Extract the [X, Y] coordinate from the center of the cell holding the provided text.  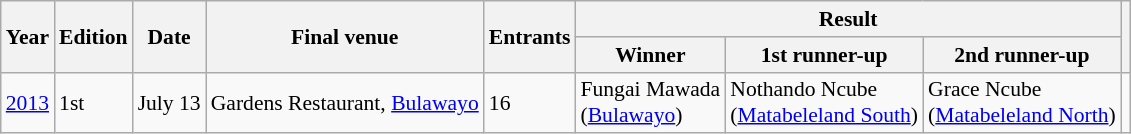
Year [28, 36]
Entrants [530, 36]
2nd runner-up [1022, 55]
2013 [28, 102]
Gardens Restaurant, Bulawayo [345, 102]
Winner [650, 55]
Final venue [345, 36]
Nothando Ncube(Matabeleland South) [824, 102]
Edition [94, 36]
Fungai Mawada(Bulawayo) [650, 102]
1st runner-up [824, 55]
Date [170, 36]
1st [94, 102]
16 [530, 102]
Grace Ncube(Matabeleland North) [1022, 102]
Result [848, 19]
July 13 [170, 102]
